Find where the given text appears and provide that cell's center as (x, y) coordinate. 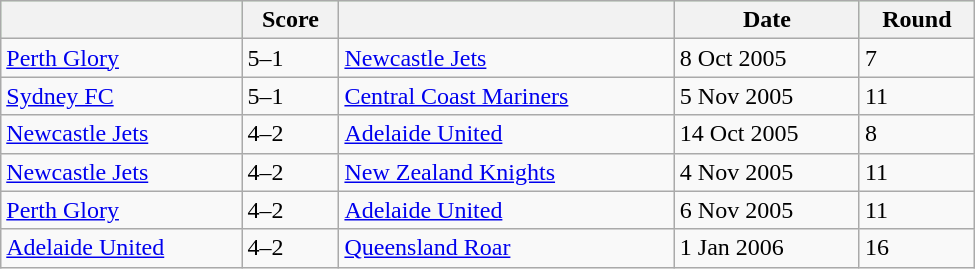
Queensland Roar (506, 248)
16 (916, 248)
Round (916, 20)
Central Coast Mariners (506, 96)
1 Jan 2006 (766, 248)
Date (766, 20)
New Zealand Knights (506, 172)
5 Nov 2005 (766, 96)
8 (916, 134)
6 Nov 2005 (766, 210)
14 Oct 2005 (766, 134)
4 Nov 2005 (766, 172)
Score (290, 20)
8 Oct 2005 (766, 58)
7 (916, 58)
Sydney FC (122, 96)
